Return [x, y] of the center of cell containing provided text 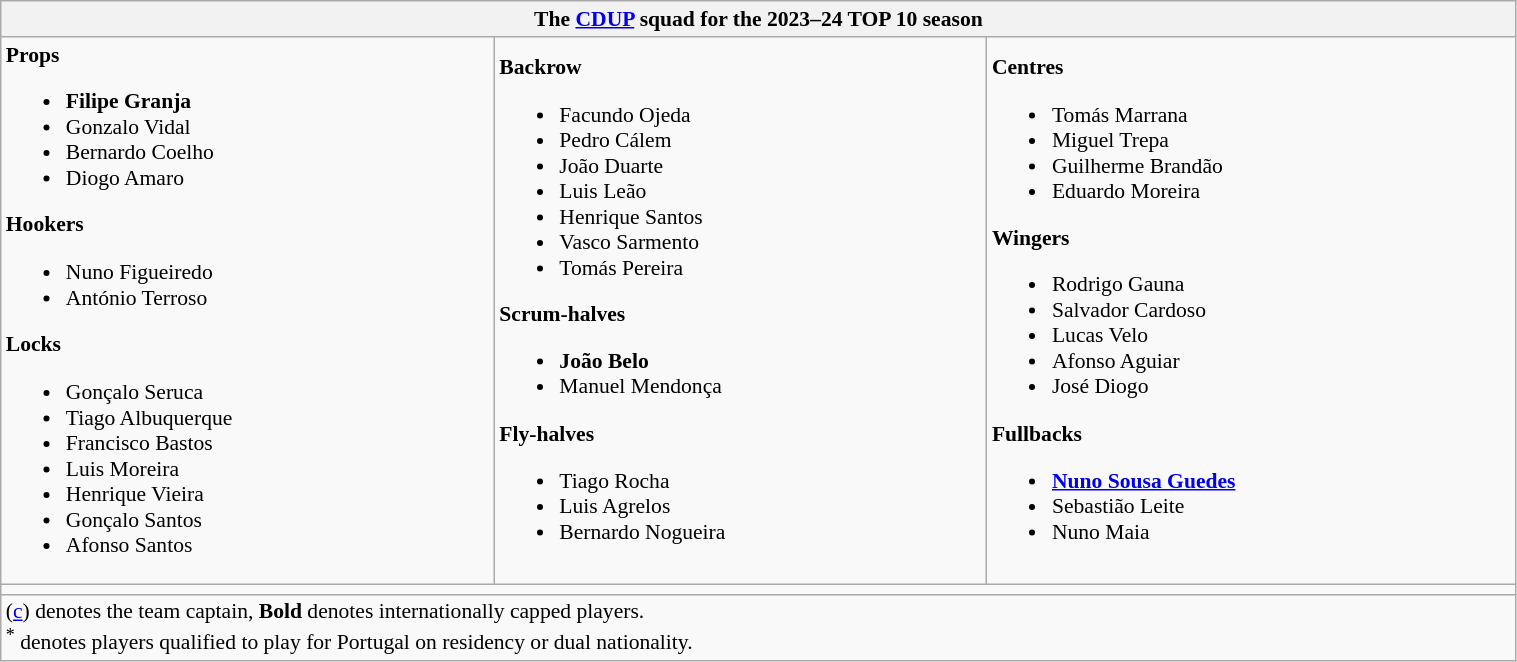
The CDUP squad for the 2023–24 TOP 10 season [758, 19]
